Return [x, y] of the center of cell containing provided text 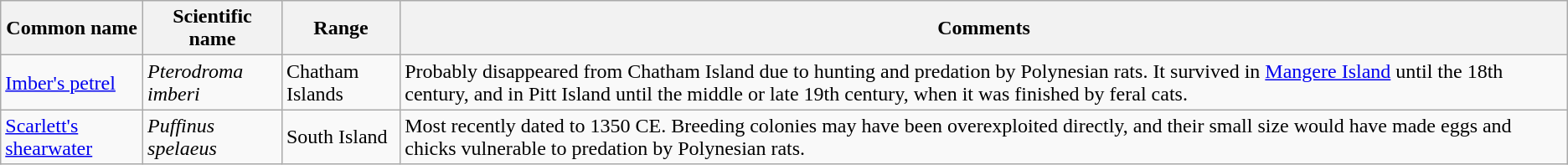
Comments [984, 28]
Common name [72, 28]
Imber's petrel [72, 82]
Range [340, 28]
Puffinus spelaeus [213, 137]
South Island [340, 137]
Scarlett's shearwater [72, 137]
Chatham Islands [340, 82]
Pterodroma imberi [213, 82]
Scientific name [213, 28]
